Scan for the cell matching the given text and deliver its (X, Y) coordinate at center. 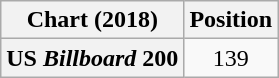
Position (231, 20)
US Billboard 200 (92, 58)
139 (231, 58)
Chart (2018) (92, 20)
